Provide the (X, Y) coordinate of the cell's center where the given text is located.  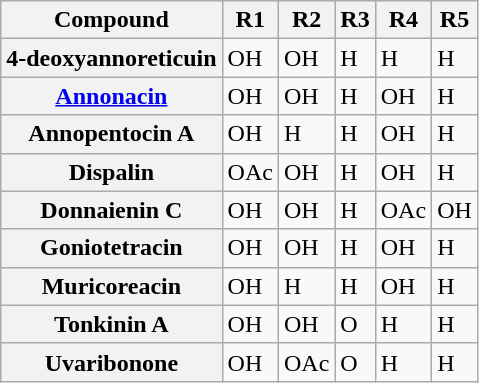
Donnaienin C (112, 210)
R4 (403, 20)
Compound (112, 20)
Goniotetracin (112, 248)
Dispalin (112, 172)
R3 (355, 20)
Uvaribonone (112, 362)
Annonacin (112, 96)
R5 (455, 20)
Annopentocin A (112, 134)
R2 (306, 20)
R1 (250, 20)
4-deoxyannoreticuin (112, 58)
Muricoreacin (112, 286)
Tonkinin A (112, 324)
